Return (X, Y) of the center of cell containing provided text 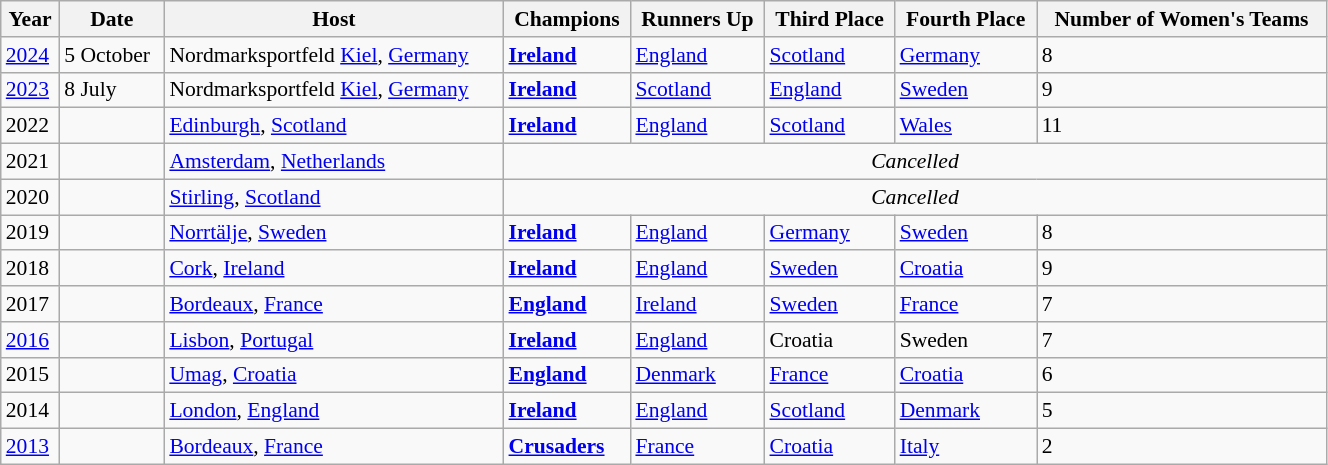
6 (1182, 375)
Crusaders (568, 447)
Year (30, 19)
11 (1182, 126)
Host (334, 19)
Fourth Place (966, 19)
London, England (334, 411)
2018 (30, 269)
2015 (30, 375)
Cork, Ireland (334, 269)
Norrtälje, Sweden (334, 233)
2024 (30, 55)
Stirling, Scotland (334, 197)
Number of Women's Teams (1182, 19)
Wales (966, 126)
Champions (568, 19)
Lisbon, Portugal (334, 340)
Date (112, 19)
2017 (30, 304)
Umag, Croatia (334, 375)
Edinburgh, Scotland (334, 126)
Third Place (830, 19)
2014 (30, 411)
Italy (966, 447)
2013 (30, 447)
2 (1182, 447)
5 (1182, 411)
2023 (30, 90)
2020 (30, 197)
Amsterdam, Netherlands (334, 162)
2022 (30, 126)
8 July (112, 90)
2019 (30, 233)
5 October (112, 55)
2021 (30, 162)
2016 (30, 340)
Runners Up (697, 19)
